Locate the cell with the specified text and output its [x, y] center coordinate. 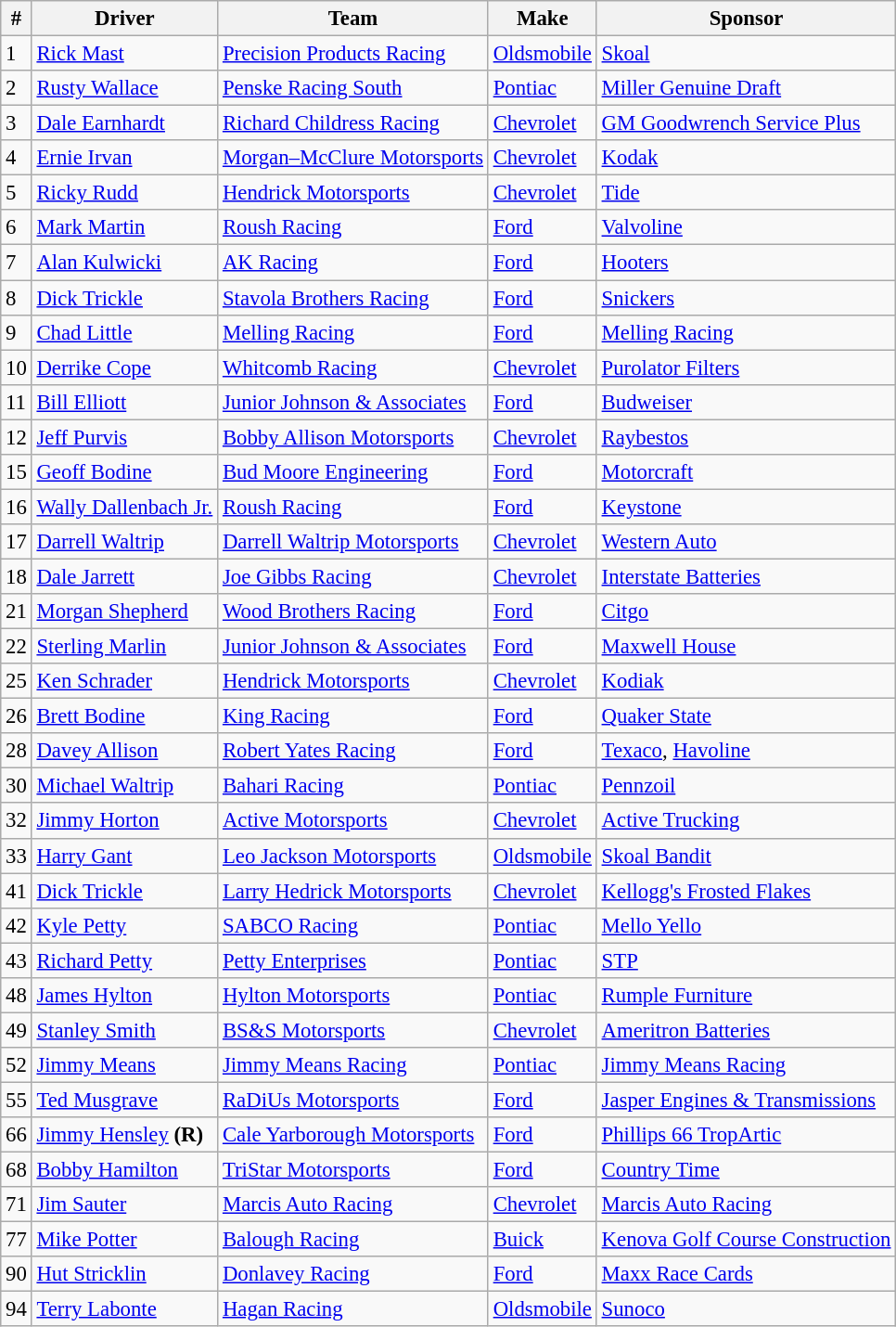
33 [17, 856]
Kodiak [746, 681]
Penske Racing South [353, 88]
Driver [124, 19]
Hagan Racing [353, 1309]
Alan Kulwicki [124, 263]
TriStar Motorsports [353, 1170]
Mello Yello [746, 925]
Kenova Golf Course Construction [746, 1240]
Purolator Filters [746, 367]
Mike Potter [124, 1240]
Texaco, Havoline [746, 751]
Bobby Hamilton [124, 1170]
90 [17, 1274]
49 [17, 1030]
STP [746, 960]
26 [17, 716]
Jeff Purvis [124, 437]
Petty Enterprises [353, 960]
Larry Hedrick Motorsports [353, 891]
GM Goodwrench Service Plus [746, 123]
Cale Yarborough Motorsports [353, 1135]
Morgan–McClure Motorsports [353, 158]
Robert Yates Racing [353, 751]
Sterling Marlin [124, 647]
Michael Waltrip [124, 786]
Whitcomb Racing [353, 367]
Skoal Bandit [746, 856]
Jimmy Hensley (R) [124, 1135]
Motorcraft [746, 472]
Western Auto [746, 542]
Mark Martin [124, 227]
AK Racing [353, 263]
Donlavey Racing [353, 1274]
Jasper Engines & Transmissions [746, 1100]
8 [17, 298]
Darrell Waltrip Motorsports [353, 542]
Kellogg's Frosted Flakes [746, 891]
James Hylton [124, 996]
2 [17, 88]
18 [17, 576]
Hut Stricklin [124, 1274]
28 [17, 751]
Pennzoil [746, 786]
22 [17, 647]
94 [17, 1309]
52 [17, 1065]
Maxx Race Cards [746, 1274]
17 [17, 542]
Balough Racing [353, 1240]
Wood Brothers Racing [353, 612]
42 [17, 925]
Snickers [746, 298]
SABCO Racing [353, 925]
Jimmy Horton [124, 821]
Active Trucking [746, 821]
Darrell Waltrip [124, 542]
4 [17, 158]
Hylton Motorsports [353, 996]
Interstate Batteries [746, 576]
Leo Jackson Motorsports [353, 856]
Rusty Wallace [124, 88]
Jim Sauter [124, 1205]
Dale Earnhardt [124, 123]
Precision Products Racing [353, 54]
Derrike Cope [124, 367]
Bud Moore Engineering [353, 472]
Sponsor [746, 19]
71 [17, 1205]
10 [17, 367]
Buick [542, 1240]
Kodak [746, 158]
Stanley Smith [124, 1030]
Bobby Allison Motorsports [353, 437]
9 [17, 332]
77 [17, 1240]
Harry Gant [124, 856]
5 [17, 193]
Morgan Shepherd [124, 612]
Team [353, 19]
King Racing [353, 716]
Davey Allison [124, 751]
48 [17, 996]
Jimmy Means [124, 1065]
Dale Jarrett [124, 576]
Brett Bodine [124, 716]
Keystone [746, 507]
7 [17, 263]
30 [17, 786]
11 [17, 402]
Miller Genuine Draft [746, 88]
Sunoco [746, 1309]
Active Motorsports [353, 821]
Ameritron Batteries [746, 1030]
6 [17, 227]
RaDiUs Motorsports [353, 1100]
12 [17, 437]
21 [17, 612]
Rick Mast [124, 54]
Terry Labonte [124, 1309]
BS&S Motorsports [353, 1030]
Citgo [746, 612]
68 [17, 1170]
Hooters [746, 263]
Tide [746, 193]
16 [17, 507]
Joe Gibbs Racing [353, 576]
Chad Little [124, 332]
Stavola Brothers Racing [353, 298]
43 [17, 960]
15 [17, 472]
Ken Schrader [124, 681]
3 [17, 123]
Richard Petty [124, 960]
Bill Elliott [124, 402]
Quaker State [746, 716]
41 [17, 891]
Richard Childress Racing [353, 123]
1 [17, 54]
Ernie Irvan [124, 158]
Kyle Petty [124, 925]
55 [17, 1100]
Maxwell House [746, 647]
Geoff Bodine [124, 472]
Ted Musgrave [124, 1100]
Valvoline [746, 227]
66 [17, 1135]
Country Time [746, 1170]
Bahari Racing [353, 786]
Skoal [746, 54]
Raybestos [746, 437]
Phillips 66 TropArtic [746, 1135]
Make [542, 19]
Rumple Furniture [746, 996]
Budweiser [746, 402]
Ricky Rudd [124, 193]
Wally Dallenbach Jr. [124, 507]
32 [17, 821]
# [17, 19]
25 [17, 681]
